Detect which cell encompasses the target text, then output its (x, y) center coordinate. 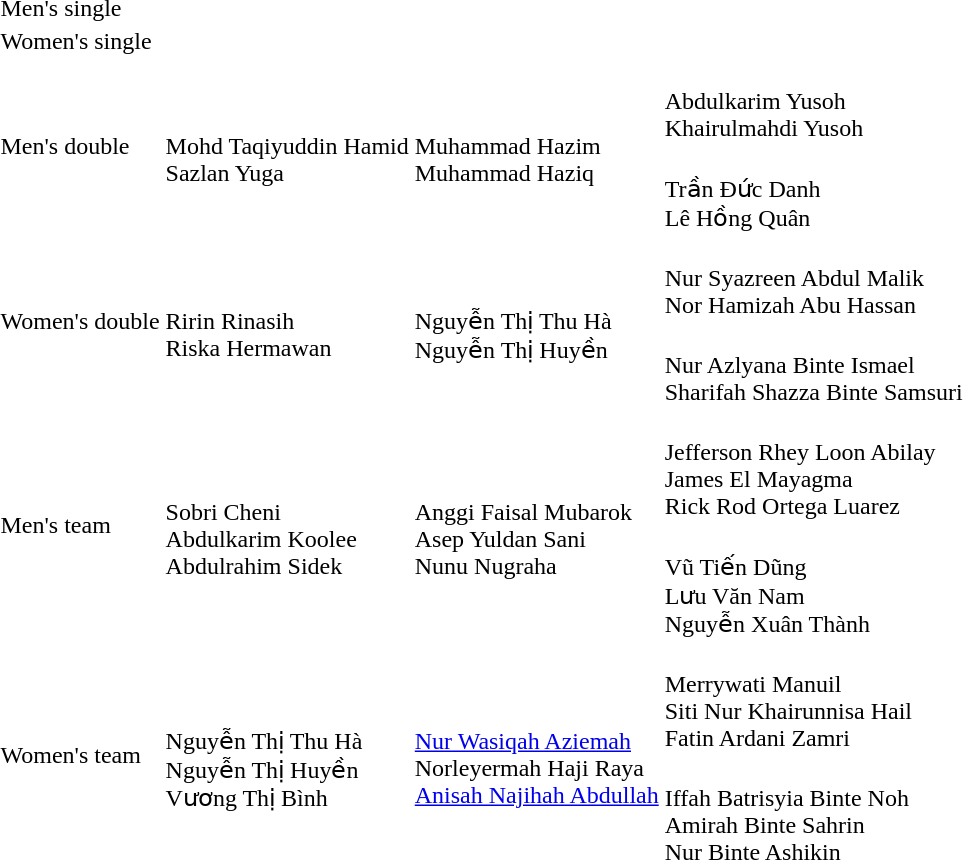
Muhammad Hazim Muhammad Haziq (536, 146)
Nguyễn Thị Thu HàNguyễn Thị Huyền (536, 322)
Sobri CheniAbdulkarim KooleeAbdulrahim Sidek (287, 525)
Mohd Taqiyuddin HamidSazlan Yuga (287, 146)
Anggi Faisal MubarokAsep Yuldan SaniNunu Nugraha (536, 525)
Ririn RinasihRiska Hermawan (287, 322)
